Capture the cell that displays the provided text and extract its [x, y] central coordinate. 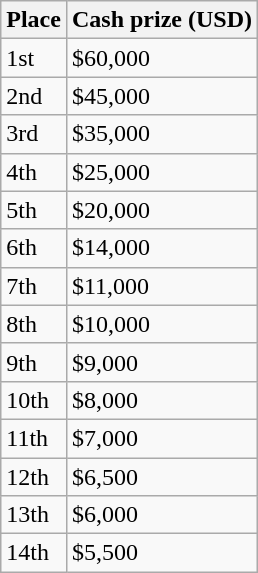
13th [34, 515]
$11,000 [162, 286]
$20,000 [162, 210]
$25,000 [162, 172]
3rd [34, 134]
4th [34, 172]
2nd [34, 96]
7th [34, 286]
Place [34, 20]
$10,000 [162, 324]
Cash prize (USD) [162, 20]
12th [34, 477]
$6,500 [162, 477]
9th [34, 362]
$14,000 [162, 248]
10th [34, 400]
11th [34, 438]
$35,000 [162, 134]
$5,500 [162, 553]
$8,000 [162, 400]
$7,000 [162, 438]
6th [34, 248]
14th [34, 553]
8th [34, 324]
5th [34, 210]
$9,000 [162, 362]
$45,000 [162, 96]
$6,000 [162, 515]
$60,000 [162, 58]
1st [34, 58]
